Capture the cell that displays the provided text and extract its [X, Y] central coordinate. 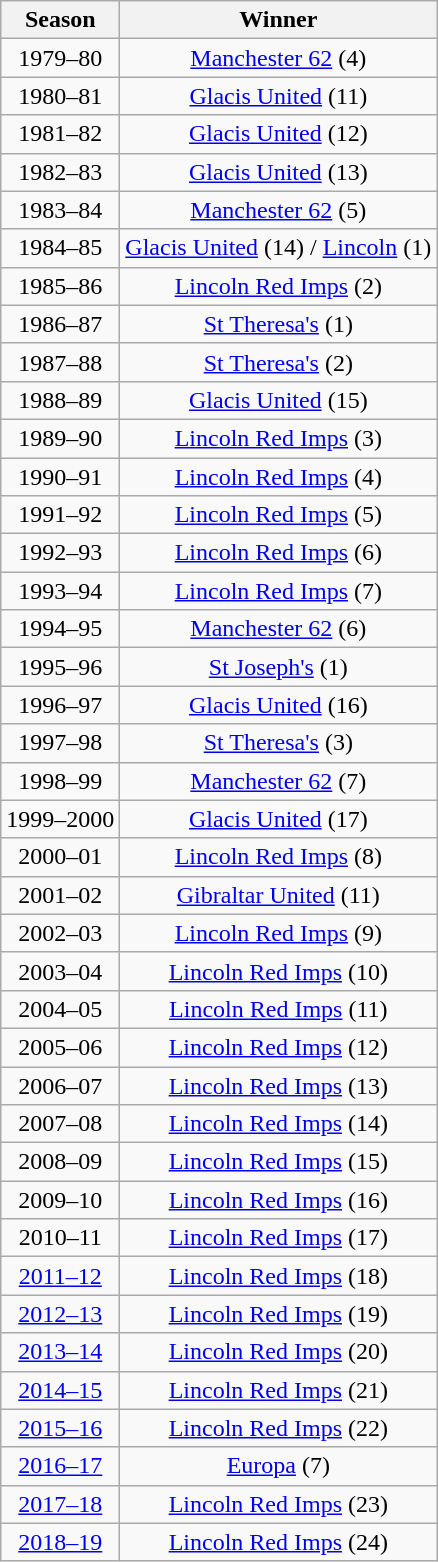
2005–06 [60, 1047]
1986–87 [60, 324]
St Theresa's (1) [278, 324]
St Theresa's (3) [278, 743]
Lincoln Red Imps (21) [278, 1390]
Lincoln Red Imps (2) [278, 286]
1997–98 [60, 743]
1992–93 [60, 553]
Lincoln Red Imps (13) [278, 1085]
Lincoln Red Imps (6) [278, 553]
Europa (7) [278, 1466]
Manchester 62 (4) [278, 58]
2009–10 [60, 1200]
Season [60, 20]
2007–08 [60, 1124]
1998–99 [60, 781]
2004–05 [60, 1009]
2012–13 [60, 1314]
2008–09 [60, 1162]
2000–01 [60, 857]
Manchester 62 (5) [278, 210]
2013–14 [60, 1352]
Winner [278, 20]
St Joseph's (1) [278, 667]
Lincoln Red Imps (7) [278, 591]
Lincoln Red Imps (17) [278, 1238]
1987–88 [60, 362]
Lincoln Red Imps (22) [278, 1428]
Lincoln Red Imps (18) [278, 1276]
Lincoln Red Imps (15) [278, 1162]
2003–04 [60, 971]
2016–17 [60, 1466]
Glacis United (12) [278, 134]
1993–94 [60, 591]
1984–85 [60, 248]
Lincoln Red Imps (16) [278, 1200]
Lincoln Red Imps (5) [278, 515]
Glacis United (15) [278, 400]
Manchester 62 (6) [278, 629]
1999–2000 [60, 819]
Glacis United (14) / Lincoln (1) [278, 248]
Lincoln Red Imps (11) [278, 1009]
1985–86 [60, 286]
Glacis United (11) [278, 96]
1981–82 [60, 134]
1989–90 [60, 438]
2001–02 [60, 895]
Glacis United (17) [278, 819]
Lincoln Red Imps (14) [278, 1124]
2006–07 [60, 1085]
1996–97 [60, 705]
1988–89 [60, 400]
Gibraltar United (11) [278, 895]
Glacis United (16) [278, 705]
Lincoln Red Imps (20) [278, 1352]
1994–95 [60, 629]
2014–15 [60, 1390]
1990–91 [60, 477]
1980–81 [60, 96]
Lincoln Red Imps (23) [278, 1504]
Lincoln Red Imps (8) [278, 857]
Lincoln Red Imps (9) [278, 933]
1995–96 [60, 667]
2011–12 [60, 1276]
2015–16 [60, 1428]
Glacis United (13) [278, 172]
Lincoln Red Imps (12) [278, 1047]
2010–11 [60, 1238]
Lincoln Red Imps (24) [278, 1542]
1979–80 [60, 58]
Manchester 62 (7) [278, 781]
Lincoln Red Imps (10) [278, 971]
Lincoln Red Imps (19) [278, 1314]
1983–84 [60, 210]
Lincoln Red Imps (4) [278, 477]
St Theresa's (2) [278, 362]
2018–19 [60, 1542]
1982–83 [60, 172]
Lincoln Red Imps (3) [278, 438]
2017–18 [60, 1504]
1991–92 [60, 515]
2002–03 [60, 933]
